From the cell containing the given text, extract its center point as (X, Y) coordinate. 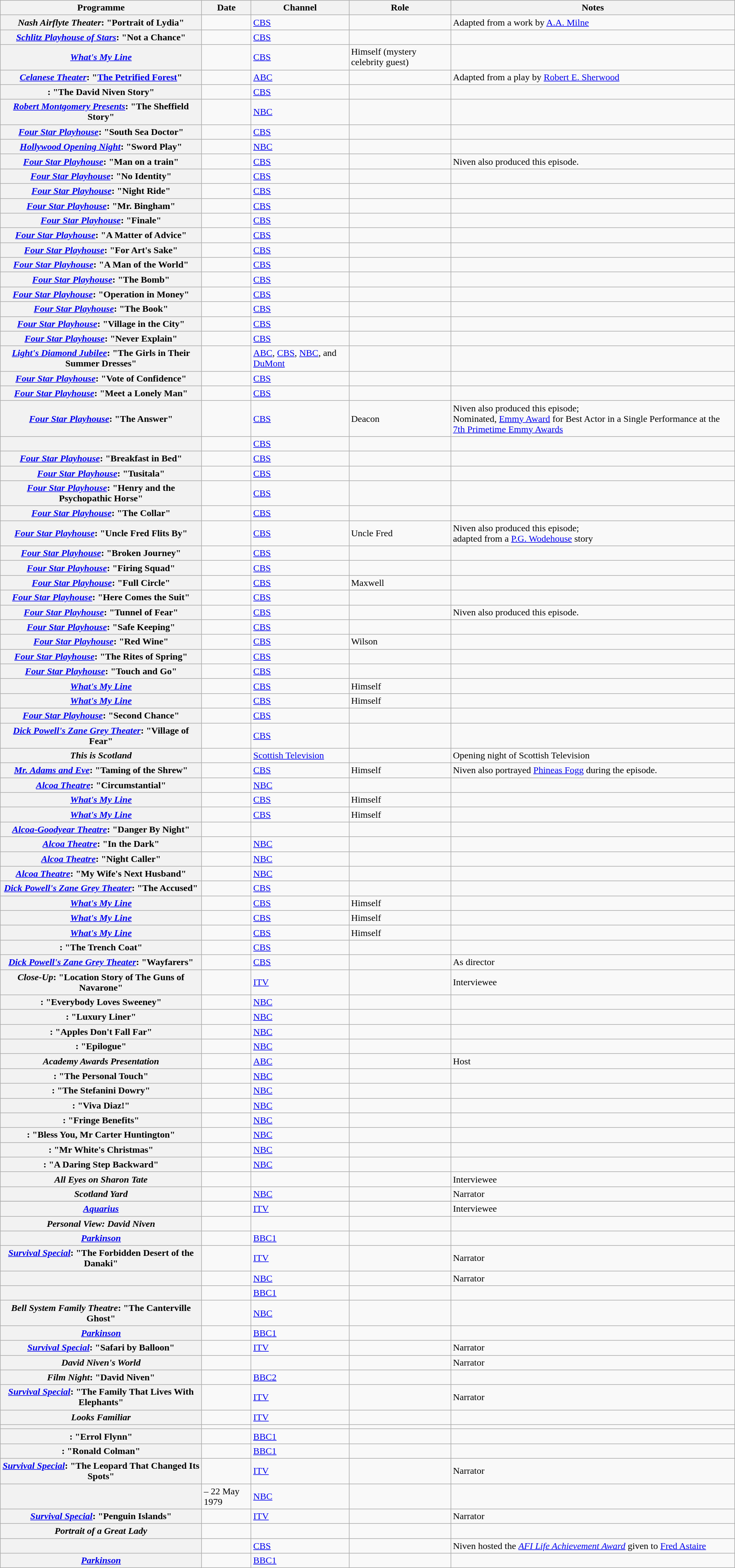
Four Star Playhouse: "The Book" (101, 309)
Four Star Playhouse: "Broken Journey" (101, 553)
Four Star Playhouse: "A Matter of Advice" (101, 235)
Hollywood Opening Night: "Sword Play" (101, 147)
Four Star Playhouse: "The Bomb" (101, 280)
Personal View: David Niven (101, 1223)
All Eyes on Sharon Tate (101, 1179)
Channel (300, 8)
Alcoa Theatre: "In the Dark" (101, 844)
: "Epilogue" (101, 1046)
Survival Special: "The Leopard That Changed Its Spots" (101, 1471)
Scotland Yard (101, 1194)
: "A Daring Step Backward" (101, 1164)
Alcoa-Goodyear Theatre: "Danger By Night" (101, 829)
: "Luxury Liner" (101, 1017)
ABC, CBS, NBC, and DuMont (300, 358)
BBC2 (300, 1377)
Four Star Playhouse: "Night Ride" (101, 191)
Film Night: "David Niven" (101, 1377)
Four Star Playhouse: "The Rites of Spring" (101, 656)
Wilson (400, 642)
Deacon (400, 418)
Bell System Family Theatre: "The Canterville Ghost" (101, 1313)
Four Star Playhouse: "Touch and Go" (101, 671)
Date (226, 8)
Four Star Playhouse: "Red Wine" (101, 642)
Host (593, 1061)
Survival Special: "The Family That Lives With Elephants" (101, 1397)
Four Star Playhouse: "Never Explain" (101, 338)
Four Star Playhouse: "Tusitala" (101, 473)
Maxwell (400, 583)
Four Star Playhouse: "The Collar" (101, 513)
Dick Powell's Zane Grey Theater: "Wayfarers" (101, 962)
Notes (593, 8)
: "Apples Don't Fall Far" (101, 1032)
Alcoa Theatre: "My Wife's Next Husband" (101, 874)
Programme (101, 8)
Niven also produced this episode;adapted from a P.G. Wodehouse story (593, 534)
Adapted from a play by Robert E. Sherwood (593, 77)
: "The Trench Coat" (101, 947)
: "Mr White's Christmas" (101, 1150)
Four Star Playhouse: "Tunnel of Fear" (101, 612)
Alcoa Theatre: "Circumstantial" (101, 785)
Role (400, 8)
: "Everybody Loves Sweeney" (101, 1002)
Four Star Playhouse: "Mr. Bingham" (101, 206)
Close-Up: "Location Story of The Guns of Navarone" (101, 982)
Four Star Playhouse: "The Answer" (101, 418)
Niven also portrayed Phineas Fogg during the episode. (593, 770)
: "Viva Diaz!" (101, 1105)
: "Ronald Colman" (101, 1451)
Opening night of Scottish Television (593, 756)
Academy Awards Presentation (101, 1061)
As director (593, 962)
: "Bless You, Mr Carter Huntington" (101, 1135)
Uncle Fred (400, 534)
Four Star Playhouse: "Finale" (101, 221)
Celanese Theater: "The Petrified Forest" (101, 77)
Survival Special: "Penguin Islands" (101, 1516)
: "The David Niven Story" (101, 92)
Dick Powell's Zane Grey Theater: "Village of Fear" (101, 735)
Four Star Playhouse: "Meet a Lonely Man" (101, 393)
Four Star Playhouse: "Safe Keeping" (101, 627)
Four Star Playhouse: "South Sea Doctor" (101, 132)
Four Star Playhouse: "For Art's Sake" (101, 250)
: "Fringe Benefits" (101, 1120)
Four Star Playhouse: "Here Comes the Suit" (101, 597)
Scottish Television (300, 756)
Robert Montgomery Presents: "The Sheffield Story" (101, 112)
Four Star Playhouse: "Full Circle" (101, 583)
Dick Powell's Zane Grey Theater: "The Accused" (101, 888)
: "The Stefanini Dowry" (101, 1091)
Four Star Playhouse: "Operation in Money" (101, 294)
Niven hosted the AFI Life Achievement Award given to Fred Astaire (593, 1546)
: "The Personal Touch" (101, 1076)
Four Star Playhouse: "Vote of Confidence" (101, 378)
Himself (mystery celebrity guest) (400, 57)
Looks Familiar (101, 1417)
This is Scotland (101, 756)
Aquarius (101, 1209)
– 22 May 1979 (226, 1496)
Four Star Playhouse: "Man on a train" (101, 161)
Portrait of a Great Lady (101, 1531)
Mr. Adams and Eve: "Taming of the Shrew" (101, 770)
Alcoa Theatre: "Night Caller" (101, 859)
Survival Special: "The Forbidden Desert of the Danaki" (101, 1259)
David Niven's World (101, 1363)
Adapted from a work by A.A. Milne (593, 22)
Niven also produced this episode;Nominated, Emmy Award for Best Actor in a Single Performance at the 7th Primetime Emmy Awards (593, 418)
Light's Diamond Jubilee: "The Girls in Their Summer Dresses" (101, 358)
Four Star Playhouse: "Firing Squad" (101, 568)
Four Star Playhouse: "A Man of the World" (101, 265)
Four Star Playhouse: "Village in the City" (101, 324)
Four Star Playhouse: "No Identity" (101, 176)
Four Star Playhouse: "Second Chance" (101, 715)
Schlitz Playhouse of Stars: "Not a Chance" (101, 37)
Four Star Playhouse: "Breakfast in Bed" (101, 458)
Nash Airflyte Theater: "Portrait of Lydia" (101, 22)
Survival Special: "Safari by Balloon" (101, 1348)
Four Star Playhouse: "Henry and the Psychopathic Horse" (101, 493)
Four Star Playhouse: "Uncle Fred Flits By" (101, 534)
: "Errol Flynn" (101, 1436)
